From the cell containing the given text, extract its center point as (x, y) coordinate. 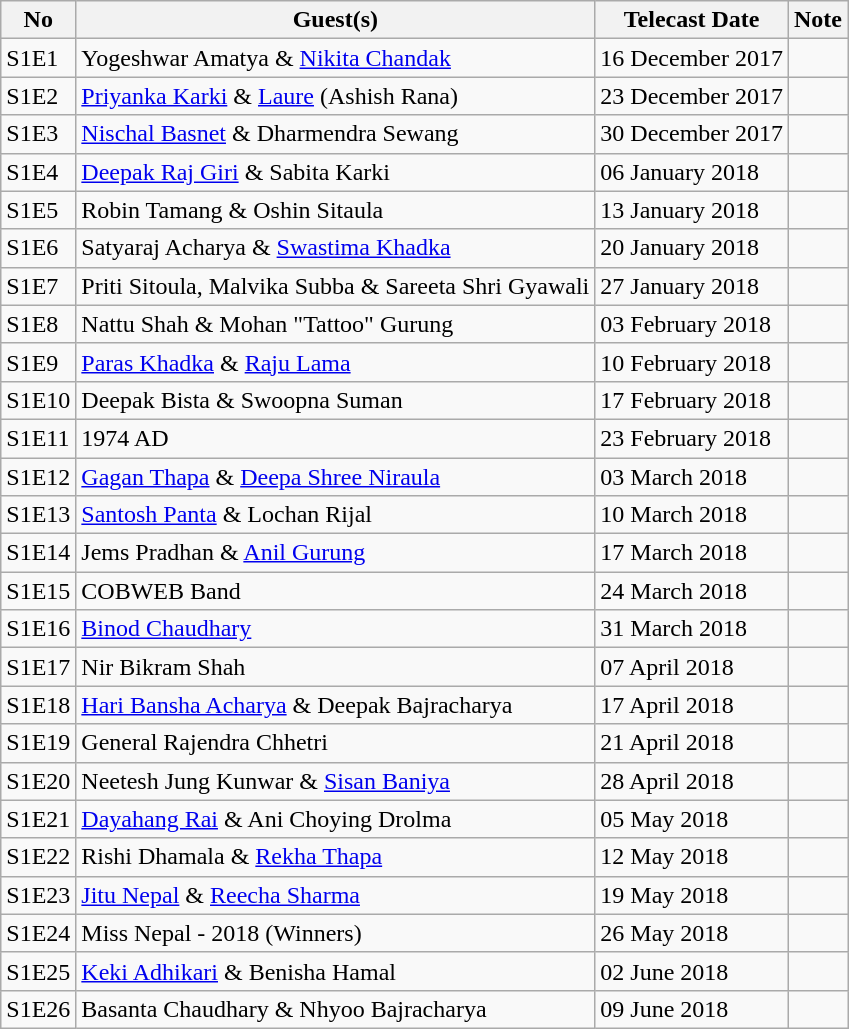
09 June 2018 (692, 1009)
Telecast Date (692, 20)
Nattu Shah & Mohan "Tattoo" Gurung (336, 324)
Neetesh Jung Kunwar & Sisan Baniya (336, 781)
17 April 2018 (692, 705)
21 April 2018 (692, 743)
S1E7 (38, 286)
S1E20 (38, 781)
S1E3 (38, 134)
Jitu Nepal & Reecha Sharma (336, 895)
Yogeshwar Amatya & Nikita Chandak (336, 58)
S1E15 (38, 591)
S1E22 (38, 857)
No (38, 20)
General Rajendra Chhetri (336, 743)
S1E25 (38, 971)
Keki Adhikari & Benisha Hamal (336, 971)
S1E13 (38, 515)
20 January 2018 (692, 248)
Priti Sitoula, Malvika Subba & Sareeta Shri Gyawali (336, 286)
S1E23 (38, 895)
06 January 2018 (692, 172)
Deepak Bista & Swoopna Suman (336, 400)
Note (818, 20)
Hari Bansha Acharya & Deepak Bajracharya (336, 705)
Jems Pradhan & Anil Gurung (336, 553)
Deepak Raj Giri & Sabita Karki (336, 172)
07 April 2018 (692, 667)
Miss Nepal - 2018 (Winners) (336, 933)
17 March 2018 (692, 553)
Guest(s) (336, 20)
S1E14 (38, 553)
31 March 2018 (692, 629)
Nischal Basnet & Dharmendra Sewang (336, 134)
S1E4 (38, 172)
Robin Tamang & Oshin Sitaula (336, 210)
S1E12 (38, 477)
Binod Chaudhary (336, 629)
S1E10 (38, 400)
S1E8 (38, 324)
Rishi Dhamala & Rekha Thapa (336, 857)
05 May 2018 (692, 819)
S1E26 (38, 1009)
23 December 2017 (692, 96)
30 December 2017 (692, 134)
Gagan Thapa & Deepa Shree Niraula (336, 477)
10 March 2018 (692, 515)
S1E21 (38, 819)
S1E9 (38, 362)
16 December 2017 (692, 58)
Paras Khadka & Raju Lama (336, 362)
S1E2 (38, 96)
17 February 2018 (692, 400)
Nir Bikram Shah (336, 667)
Basanta Chaudhary & Nhyoo Bajracharya (336, 1009)
Priyanka Karki & Laure (Ashish Rana) (336, 96)
03 February 2018 (692, 324)
Dayahang Rai & Ani Choying Drolma (336, 819)
1974 AD (336, 438)
Satyaraj Acharya & Swastima Khadka (336, 248)
24 March 2018 (692, 591)
COBWEB Band (336, 591)
Santosh Panta & Lochan Rijal (336, 515)
23 February 2018 (692, 438)
S1E6 (38, 248)
27 January 2018 (692, 286)
S1E24 (38, 933)
S1E19 (38, 743)
10 February 2018 (692, 362)
S1E5 (38, 210)
02 June 2018 (692, 971)
S1E11 (38, 438)
S1E16 (38, 629)
S1E18 (38, 705)
26 May 2018 (692, 933)
13 January 2018 (692, 210)
28 April 2018 (692, 781)
12 May 2018 (692, 857)
19 May 2018 (692, 895)
S1E17 (38, 667)
03 March 2018 (692, 477)
S1E1 (38, 58)
